Return (x, y) of the center of cell containing provided text 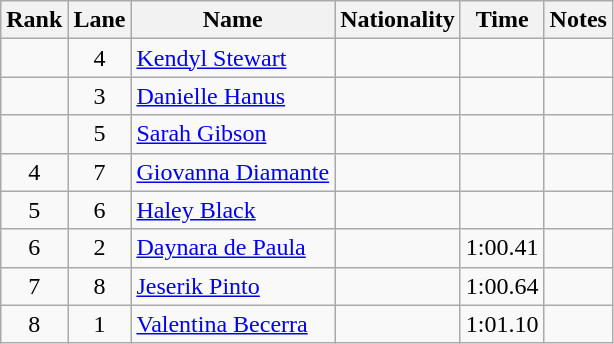
1:01.10 (502, 324)
1:00.41 (502, 248)
Valentina Becerra (233, 324)
Sarah Gibson (233, 134)
1 (100, 324)
Rank (34, 20)
3 (100, 96)
2 (100, 248)
1:00.64 (502, 286)
Name (233, 20)
Time (502, 20)
Daynara de Paula (233, 248)
Jeserik Pinto (233, 286)
Nationality (398, 20)
Notes (578, 20)
Danielle Hanus (233, 96)
Haley Black (233, 210)
Kendyl Stewart (233, 58)
Giovanna Diamante (233, 172)
Lane (100, 20)
